Scan for the cell matching the given text and deliver its [X, Y] coordinate at center. 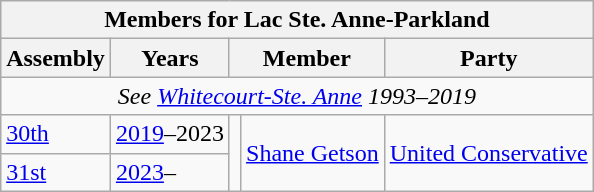
Shane Getson [313, 153]
31st [56, 172]
2019–2023 [170, 134]
Years [170, 58]
See Whitecourt-Ste. Anne 1993–2019 [298, 96]
United Conservative [488, 153]
Assembly [56, 58]
Member [306, 58]
Party [488, 58]
2023– [170, 172]
30th [56, 134]
Members for Lac Ste. Anne-Parkland [298, 20]
